Detect which cell encompasses the target text, then output its [X, Y] center coordinate. 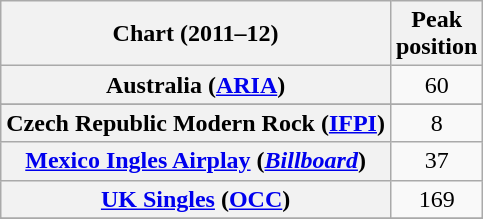
169 [436, 199]
Mexico Ingles Airplay (Billboard) [196, 161]
8 [436, 123]
37 [436, 161]
Czech Republic Modern Rock (IFPI) [196, 123]
Chart (2011–12) [196, 34]
UK Singles (OCC) [196, 199]
Peakposition [436, 34]
Australia (ARIA) [196, 85]
60 [436, 85]
